Pinpoint the cell where the given text exists, returning its (X, Y) midpoint coordinate. 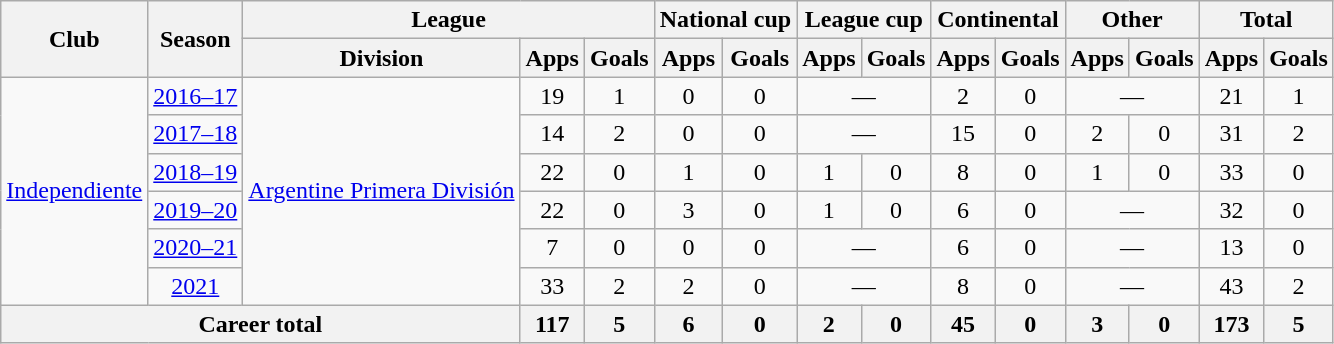
Continental (998, 20)
Career total (260, 324)
League cup (864, 20)
19 (552, 96)
Total (1266, 20)
Club (74, 39)
2020–21 (196, 248)
14 (552, 134)
7 (552, 248)
Other (1132, 20)
21 (1231, 96)
117 (552, 324)
2018–19 (196, 172)
2021 (196, 286)
31 (1231, 134)
Argentine Primera División (382, 191)
National cup (725, 20)
45 (963, 324)
15 (963, 134)
League (448, 20)
13 (1231, 248)
173 (1231, 324)
43 (1231, 286)
Independiente (74, 191)
Season (196, 39)
32 (1231, 210)
2017–18 (196, 134)
2019–20 (196, 210)
2016–17 (196, 96)
Division (382, 58)
